Return the [X, Y] coordinate for the center point of the cell that contains the specified text.  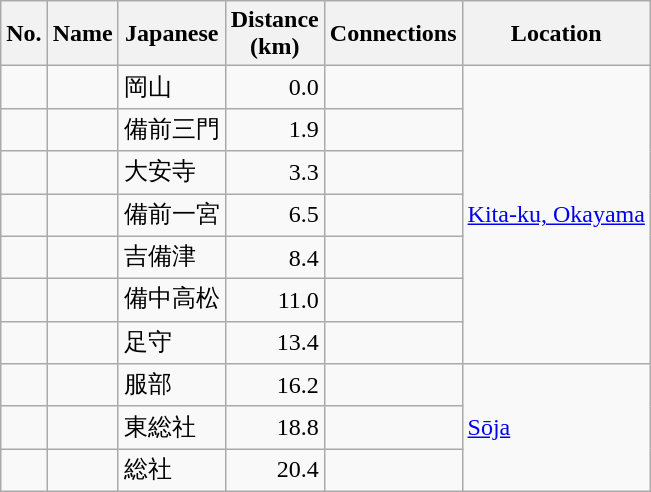
大安寺 [172, 172]
11.0 [274, 300]
足守 [172, 342]
備前一宮 [172, 216]
Kita-ku, Okayama [556, 215]
20.4 [274, 470]
0.0 [274, 88]
18.8 [274, 428]
13.4 [274, 342]
8.4 [274, 258]
吉備津 [172, 258]
備中高松 [172, 300]
Sōja [556, 428]
備前三門 [172, 130]
Japanese [172, 34]
Name [82, 34]
岡山 [172, 88]
東総社 [172, 428]
Location [556, 34]
No. [24, 34]
3.3 [274, 172]
1.9 [274, 130]
服部 [172, 386]
16.2 [274, 386]
総社 [172, 470]
6.5 [274, 216]
Connections [393, 34]
Distance(km) [274, 34]
